Find where the given text appears and provide that cell's center as (x, y) coordinate. 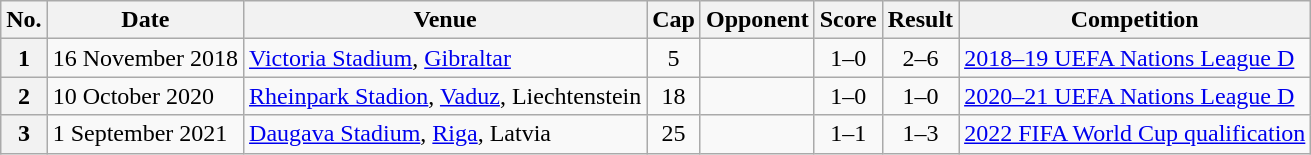
1 September 2021 (145, 134)
2022 FIFA World Cup qualification (1135, 134)
18 (674, 96)
Cap (674, 20)
2–6 (920, 58)
3 (24, 134)
10 October 2020 (145, 96)
Date (145, 20)
Score (848, 20)
Daugava Stadium, Riga, Latvia (446, 134)
Rheinpark Stadion, Vaduz, Liechtenstein (446, 96)
1–1 (848, 134)
5 (674, 58)
Result (920, 20)
25 (674, 134)
Competition (1135, 20)
Venue (446, 20)
2020–21 UEFA Nations League D (1135, 96)
2018–19 UEFA Nations League D (1135, 58)
1–3 (920, 134)
16 November 2018 (145, 58)
1 (24, 58)
Opponent (757, 20)
2 (24, 96)
No. (24, 20)
Victoria Stadium, Gibraltar (446, 58)
